Return the [X, Y] coordinate for the center point of the cell that contains the specified text.  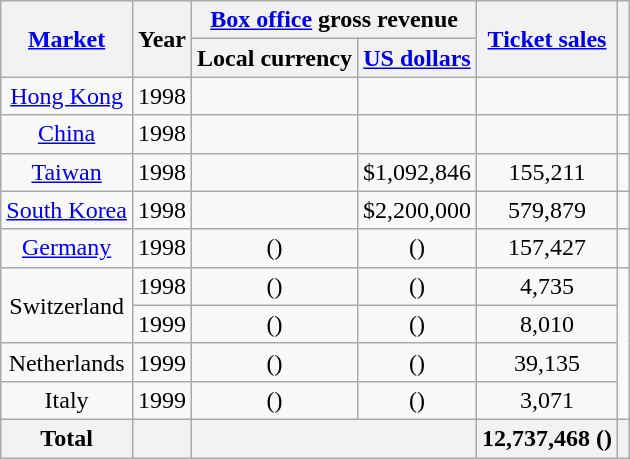
579,879 [548, 210]
US dollars [416, 58]
Hong Kong [67, 96]
Switzerland [67, 305]
3,071 [548, 400]
4,735 [548, 286]
China [67, 134]
157,427 [548, 248]
South Korea [67, 210]
12,737,468 () [548, 438]
Market [67, 39]
$1,092,846 [416, 172]
Box office gross revenue [334, 20]
Total [67, 438]
Year [162, 39]
Netherlands [67, 362]
8,010 [548, 324]
$2,200,000 [416, 210]
Taiwan [67, 172]
39,135 [548, 362]
Local currency [275, 58]
155,211 [548, 172]
Ticket sales [548, 39]
Italy [67, 400]
Germany [67, 248]
